Search for the cell housing the specified text and yield its (x, y) center coordinate. 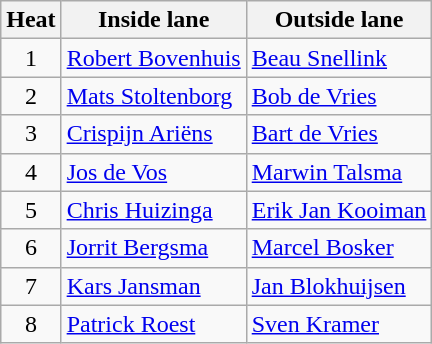
Sven Kramer (339, 324)
Bob de Vries (339, 96)
Heat (31, 20)
Chris Huizinga (154, 210)
Beau Snellink (339, 58)
4 (31, 172)
Marcel Bosker (339, 248)
Bart de Vries (339, 134)
Crispijn Ariëns (154, 134)
Kars Jansman (154, 286)
2 (31, 96)
6 (31, 248)
Robert Bovenhuis (154, 58)
5 (31, 210)
Marwin Talsma (339, 172)
Erik Jan Kooiman (339, 210)
8 (31, 324)
Jorrit Bergsma (154, 248)
3 (31, 134)
Inside lane (154, 20)
Jan Blokhuijsen (339, 286)
Jos de Vos (154, 172)
7 (31, 286)
Mats Stoltenborg (154, 96)
Patrick Roest (154, 324)
1 (31, 58)
Outside lane (339, 20)
